For the text-containing cell, return its midpoint in (X, Y) coordinate format. 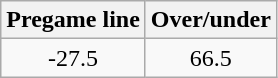
66.5 (210, 58)
Over/under (210, 20)
Pregame line (74, 20)
-27.5 (74, 58)
